Determine the (x, y) coordinate at the center of the cell enclosing the given text.  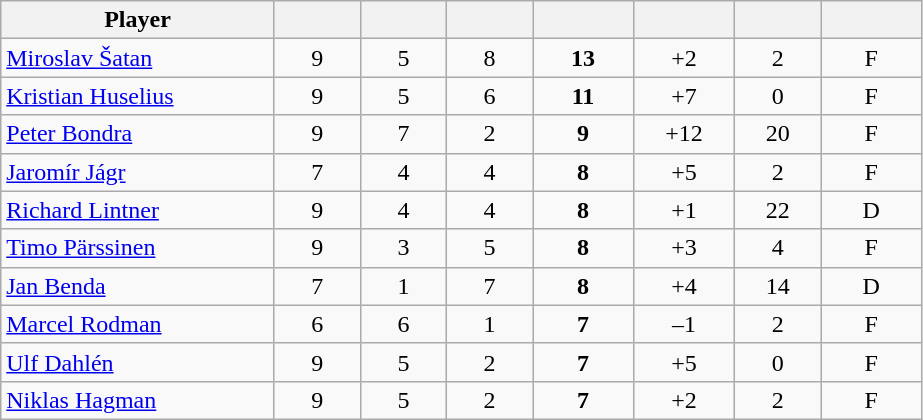
Richard Lintner (138, 210)
Ulf Dahlén (138, 362)
Jan Benda (138, 286)
+7 (684, 96)
22 (778, 210)
+12 (684, 134)
14 (778, 286)
+3 (684, 248)
11 (582, 96)
13 (582, 58)
3 (403, 248)
20 (778, 134)
–1 (684, 324)
Jaromír Jágr (138, 172)
+1 (684, 210)
Marcel Rodman (138, 324)
Timo Pärssinen (138, 248)
Niklas Hagman (138, 400)
Kristian Huselius (138, 96)
Player (138, 20)
Peter Bondra (138, 134)
Miroslav Šatan (138, 58)
+4 (684, 286)
